Capture the cell that displays the provided text and extract its [x, y] central coordinate. 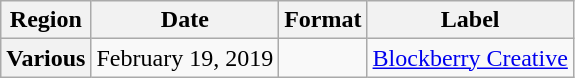
Blockberry Creative [470, 58]
Various [46, 58]
Date [185, 20]
Label [470, 20]
February 19, 2019 [185, 58]
Region [46, 20]
Format [323, 20]
